Pinpoint the cell where the given text exists, returning its (X, Y) midpoint coordinate. 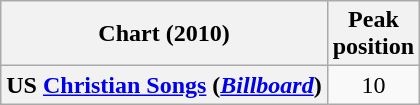
Chart (2010) (164, 34)
10 (373, 85)
Peakposition (373, 34)
US Christian Songs (Billboard) (164, 85)
